Detect which cell encompasses the target text, then output its (X, Y) center coordinate. 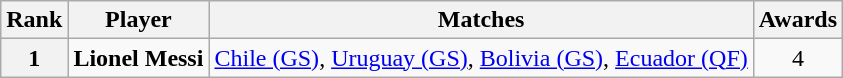
1 (34, 58)
Rank (34, 20)
Matches (481, 20)
Lionel Messi (138, 58)
Chile (GS), Uruguay (GS), Bolivia (GS), Ecuador (QF) (481, 58)
Awards (798, 20)
4 (798, 58)
Player (138, 20)
